From the cell containing the given text, extract its center point as [x, y] coordinate. 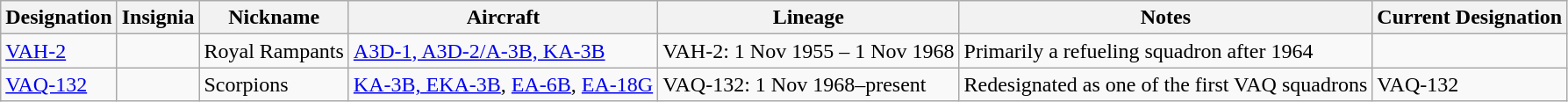
Scorpions [274, 84]
Nickname [274, 18]
Aircraft [503, 18]
Redesignated as one of the first VAQ squadrons [1165, 84]
Notes [1165, 18]
VAQ-132: 1 Nov 1968–present [809, 84]
Designation [59, 18]
A3D-1, A3D-2/A-3B, KA-3B [503, 51]
Royal Rampants [274, 51]
KA-3B, EKA-3B, EA-6B, EA-18G [503, 84]
VAH-2: 1 Nov 1955 – 1 Nov 1968 [809, 51]
Insignia [158, 18]
Current Designation [1470, 18]
Primarily a refueling squadron after 1964 [1165, 51]
Lineage [809, 18]
VAH-2 [59, 51]
